From the cell containing the given text, extract its center point as (x, y) coordinate. 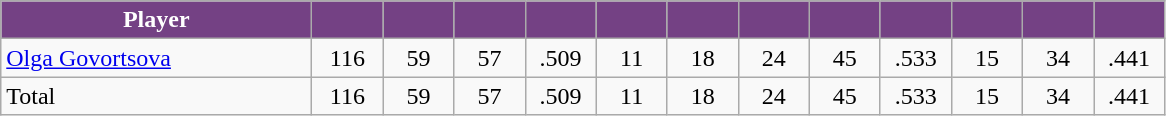
Player (156, 20)
Total (156, 96)
Olga Govortsova (156, 58)
